Output the [X, Y] coordinate of the center of the cell containing the given text.  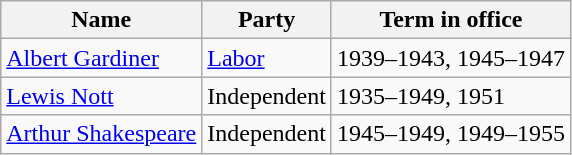
Labor [267, 58]
1939–1943, 1945–1947 [450, 58]
Name [102, 20]
Term in office [450, 20]
Party [267, 20]
Lewis Nott [102, 96]
Arthur Shakespeare [102, 134]
1935–1949, 1951 [450, 96]
1945–1949, 1949–1955 [450, 134]
Albert Gardiner [102, 58]
